Return the (x, y) coordinate for the center point of the cell that contains the specified text.  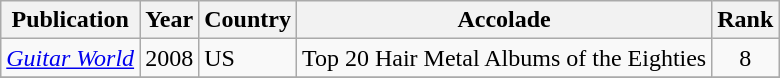
Top 20 Hair Metal Albums of the Eighties (504, 58)
Publication (70, 20)
US (248, 58)
Rank (746, 20)
8 (746, 58)
Accolade (504, 20)
2008 (170, 58)
Country (248, 20)
Year (170, 20)
Guitar World (70, 58)
